Detect which cell encompasses the target text, then output its [x, y] center coordinate. 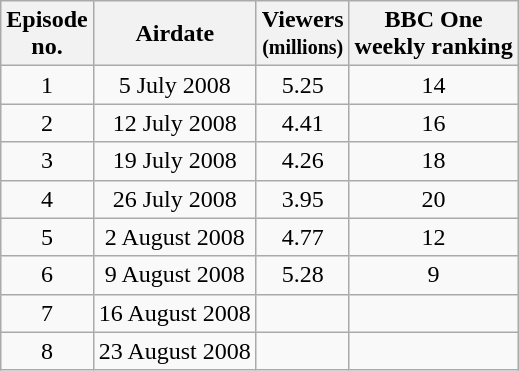
18 [434, 161]
23 August 2008 [174, 351]
3 [47, 161]
3.95 [302, 199]
12 [434, 237]
6 [47, 275]
16 [434, 123]
5.28 [302, 275]
5 [47, 237]
12 July 2008 [174, 123]
5 July 2008 [174, 85]
Viewers(millions) [302, 34]
19 July 2008 [174, 161]
Airdate [174, 34]
4.26 [302, 161]
4.77 [302, 237]
4.41 [302, 123]
5.25 [302, 85]
7 [47, 313]
2 [47, 123]
9 August 2008 [174, 275]
9 [434, 275]
14 [434, 85]
4 [47, 199]
2 August 2008 [174, 237]
1 [47, 85]
16 August 2008 [174, 313]
26 July 2008 [174, 199]
BBC Oneweekly ranking [434, 34]
8 [47, 351]
20 [434, 199]
Episodeno. [47, 34]
